Output the [X, Y] coordinate of the center of the cell containing the given text.  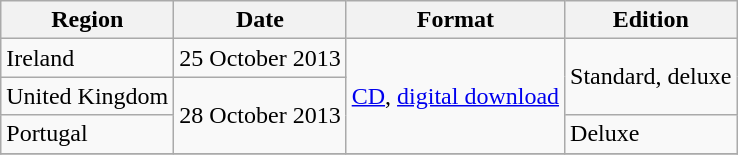
Edition [651, 20]
Region [88, 20]
CD, digital download [455, 96]
United Kingdom [88, 96]
Date [260, 20]
Deluxe [651, 134]
25 October 2013 [260, 58]
Ireland [88, 58]
Format [455, 20]
Standard, deluxe [651, 77]
Portugal [88, 134]
28 October 2013 [260, 115]
